Identify which cell holds the provided text, then report its [x, y] central coordinate. 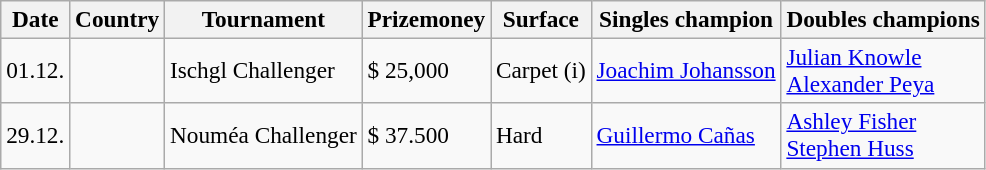
Surface [542, 19]
Carpet (i) [542, 70]
Tournament [264, 19]
29.12. [36, 136]
Doubles champions [883, 19]
Date [36, 19]
Country [118, 19]
Guillermo Cañas [686, 136]
Hard [542, 136]
Joachim Johansson [686, 70]
$ 25,000 [426, 70]
Prizemoney [426, 19]
Ischgl Challenger [264, 70]
Singles champion [686, 19]
Ashley Fisher Stephen Huss [883, 136]
$ 37.500 [426, 136]
Nouméa Challenger [264, 136]
Julian Knowle Alexander Peya [883, 70]
01.12. [36, 70]
